Search for the cell housing the specified text and yield its [X, Y] center coordinate. 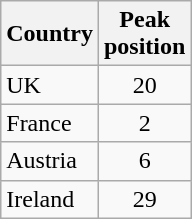
UK [50, 85]
France [50, 123]
20 [144, 85]
Country [50, 34]
6 [144, 161]
2 [144, 123]
Austria [50, 161]
Ireland [50, 199]
29 [144, 199]
Peakposition [144, 34]
